Find where the given text appears and provide that cell's center as [x, y] coordinate. 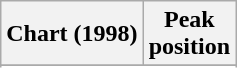
Peakposition [189, 34]
Chart (1998) [72, 34]
